Return the [X, Y] coordinate for the center point of the cell that contains the specified text.  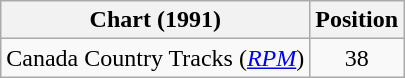
38 [357, 58]
Canada Country Tracks (RPM) [156, 58]
Chart (1991) [156, 20]
Position [357, 20]
